Search for the cell housing the specified text and yield its [x, y] center coordinate. 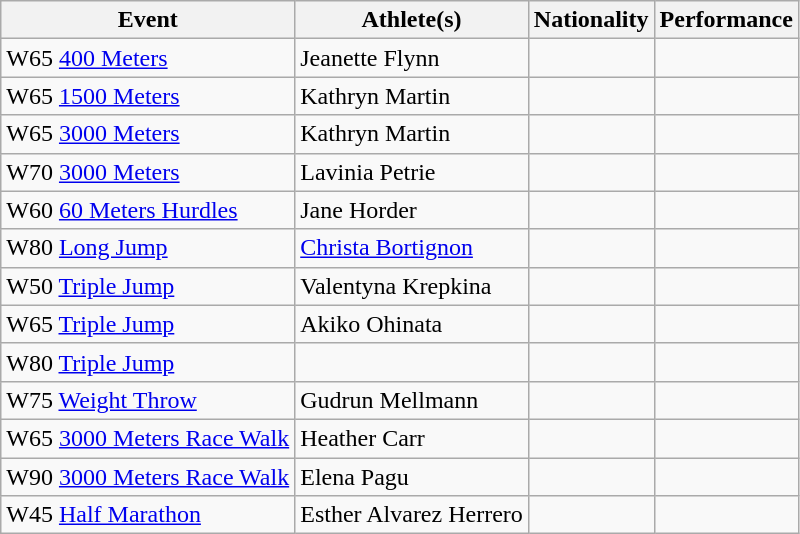
Christa Bortignon [412, 248]
W65 3000 Meters [148, 134]
Esther Alvarez Herrero [412, 515]
Jane Horder [412, 210]
W65 400 Meters [148, 58]
Lavinia Petrie [412, 172]
W65 Triple Jump [148, 324]
W80 Long Jump [148, 248]
W70 3000 Meters [148, 172]
Jeanette Flynn [412, 58]
W65 1500 Meters [148, 96]
W50 Triple Jump [148, 286]
W75 Weight Throw [148, 400]
W60 60 Meters Hurdles [148, 210]
Performance [726, 20]
Event [148, 20]
Elena Pagu [412, 477]
Heather Carr [412, 438]
W45 Half Marathon [148, 515]
Athlete(s) [412, 20]
Akiko Ohinata [412, 324]
W65 3000 Meters Race Walk [148, 438]
Gudrun Mellmann [412, 400]
W90 3000 Meters Race Walk [148, 477]
Valentyna Krepkina [412, 286]
Nationality [591, 20]
W80 Triple Jump [148, 362]
